For the text-containing cell, return its midpoint in [X, Y] coordinate format. 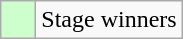
Stage winners [109, 20]
